Return (x, y) of the center of cell containing provided text 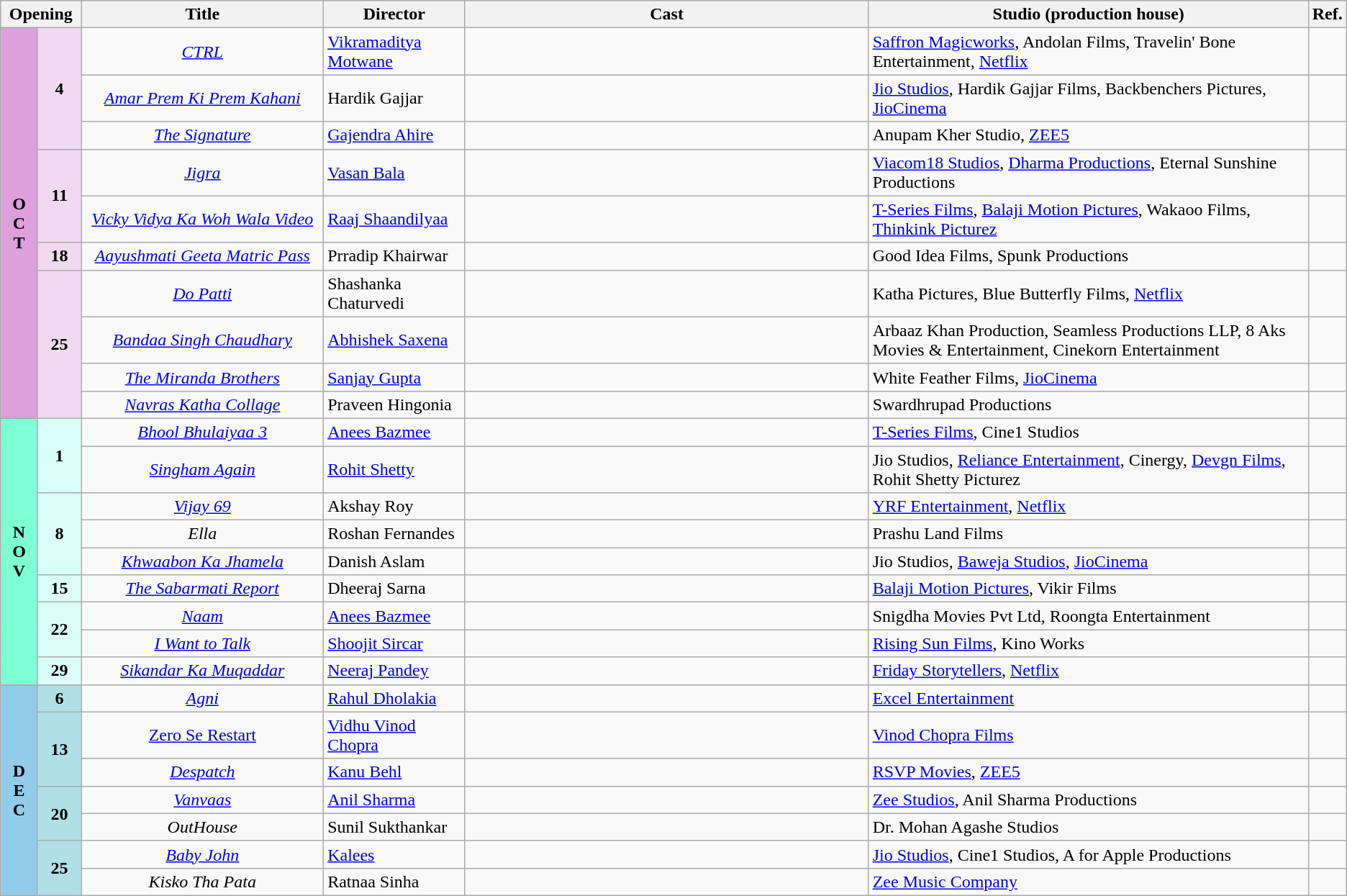
Baby John (203, 854)
Zero Se Restart (203, 736)
Rahul Dholakia (394, 698)
Ratnaa Sinha (394, 882)
Vasan Bala (394, 173)
Title (203, 14)
Kalees (394, 854)
Bhool Bhulaiyaa 3 (203, 432)
Danish Aslam (394, 561)
8 (59, 534)
Saffron Magicworks, Andolan Films, Travelin' Bone Entertainment, Netflix (1088, 52)
4 (59, 89)
Praveen Hingonia (394, 404)
Zee Studios, Anil Sharma Productions (1088, 800)
Prradip Khairwar (394, 256)
Dr. Mohan Agashe Studios (1088, 827)
Aayushmati Geeta Matric Pass (203, 256)
Vanvaas (203, 800)
Naam (203, 616)
15 (59, 589)
Anupam Kher Studio, ZEE5 (1088, 135)
NOV (19, 551)
RSVP Movies, ZEE5 (1088, 772)
The Miranda Brothers (203, 377)
Amar Prem Ki Prem Kahani (203, 98)
Kisko Tha Pata (203, 882)
Vicky Vidya Ka Woh Wala Video (203, 219)
I Want to Talk (203, 643)
Do Patti (203, 294)
Vijay 69 (203, 507)
Gajendra Ahire (394, 135)
Opening (41, 14)
Khwaabon Ka Jhamela (203, 561)
Neeraj Pandey (394, 671)
Raaj Shaandilyaa (394, 219)
Ella (203, 534)
T-Series Films, Balaji Motion Pictures, Wakaoo Films, Thinkink Picturez (1088, 219)
13 (59, 748)
22 (59, 630)
Akshay Roy (394, 507)
Swardhrupad Productions (1088, 404)
CTRL (203, 52)
Cast (666, 14)
Snigdha Movies Pvt Ltd, Roongta Entertainment (1088, 616)
YRF Entertainment, Netflix (1088, 507)
11 (59, 196)
Vidhu Vinod Chopra (394, 736)
DEC (19, 790)
Vikramaditya Motwane (394, 52)
Shoojit Sircar (394, 643)
1 (59, 455)
OCT (19, 223)
Despatch (203, 772)
White Feather Films, JioCinema (1088, 377)
Bandaa Singh Chaudhary (203, 340)
Studio (production house) (1088, 14)
Agni (203, 698)
OutHouse (203, 827)
Jio Studios, Baweja Studios, JioCinema (1088, 561)
6 (59, 698)
Sunil Sukthankar (394, 827)
Roshan Fernandes (394, 534)
Rohit Shetty (394, 469)
Anil Sharma (394, 800)
Prashu Land Films (1088, 534)
Jio Studios, Cine1 Studios, A for Apple Productions (1088, 854)
Balaji Motion Pictures, Vikir Films (1088, 589)
Friday Storytellers, Netflix (1088, 671)
Navras Katha Collage (203, 404)
Rising Sun Films, Kino Works (1088, 643)
Sanjay Gupta (394, 377)
Dheeraj Sarna (394, 589)
Kanu Behl (394, 772)
Jigra (203, 173)
Singham Again (203, 469)
Shashanka Chaturvedi (394, 294)
18 (59, 256)
Vinod Chopra Films (1088, 736)
Katha Pictures, Blue Butterfly Films, Netflix (1088, 294)
20 (59, 813)
T-Series Films, Cine1 Studios (1088, 432)
Jio Studios, Hardik Gajjar Films, Backbenchers Pictures, JioCinema (1088, 98)
Hardik Gajjar (394, 98)
Good Idea Films, Spunk Productions (1088, 256)
Ref. (1327, 14)
Director (394, 14)
Zee Music Company (1088, 882)
The Signature (203, 135)
Arbaaz Khan Production, Seamless Productions LLP, 8 Aks Movies & Entertainment, Cinekorn Entertainment (1088, 340)
Abhishek Saxena (394, 340)
Jio Studios, Reliance Entertainment, Cinergy, Devgn Films, Rohit Shetty Picturez (1088, 469)
Viacom18 Studios, Dharma Productions, Eternal Sunshine Productions (1088, 173)
The Sabarmati Report (203, 589)
Excel Entertainment (1088, 698)
29 (59, 671)
Sikandar Ka Muqaddar (203, 671)
